Extract the (x, y) coordinate from the center of the cell holding the provided text.  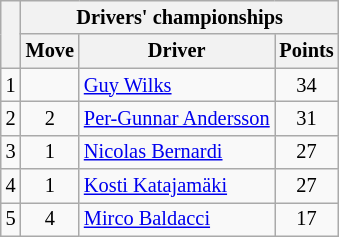
Kosti Katajamäki (177, 186)
Move (50, 51)
Per-Gunnar Andersson (177, 118)
31 (307, 118)
34 (307, 85)
5 (11, 219)
3 (11, 152)
17 (307, 219)
Drivers' championships (180, 17)
Guy Wilks (177, 85)
Nicolas Bernardi (177, 152)
Points (307, 51)
Driver (177, 51)
Mirco Baldacci (177, 219)
